Find where the given text appears and provide that cell's center as (X, Y) coordinate. 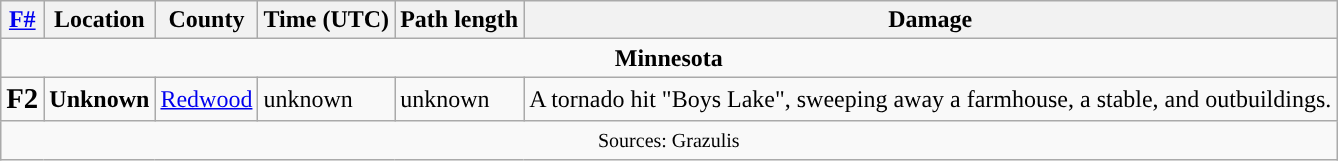
County (206, 20)
A tornado hit "Boys Lake", sweeping away a farmhouse, a stable, and outbuildings. (930, 99)
Damage (930, 20)
Path length (460, 20)
Minnesota (669, 58)
Unknown (100, 99)
Redwood (206, 99)
Time (UTC) (326, 20)
Sources: Grazulis (669, 140)
Location (100, 20)
F2 (22, 99)
F# (22, 20)
